Find where the given text appears and provide that cell's center as (X, Y) coordinate. 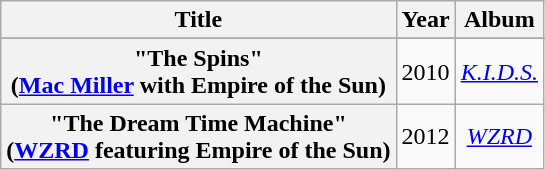
2012 (426, 136)
WZRD (499, 136)
"The Spins"(Mac Miller with Empire of the Sun) (198, 72)
Year (426, 20)
"The Dream Time Machine"(WZRD featuring Empire of the Sun) (198, 136)
2010 (426, 72)
Title (198, 20)
Album (499, 20)
K.I.D.S. (499, 72)
